From the cell containing the given text, extract its center point as (x, y) coordinate. 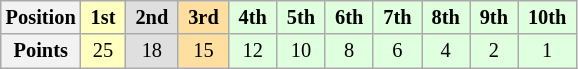
4 (446, 51)
6th (349, 17)
8th (446, 17)
10 (301, 51)
Points (41, 51)
8 (349, 51)
2 (494, 51)
18 (152, 51)
15 (203, 51)
12 (253, 51)
1 (547, 51)
4th (253, 17)
1st (104, 17)
3rd (203, 17)
2nd (152, 17)
6 (397, 51)
9th (494, 17)
10th (547, 17)
Position (41, 17)
25 (104, 51)
7th (397, 17)
5th (301, 17)
